Provide the (X, Y) coordinate of the cell's center where the given text is located.  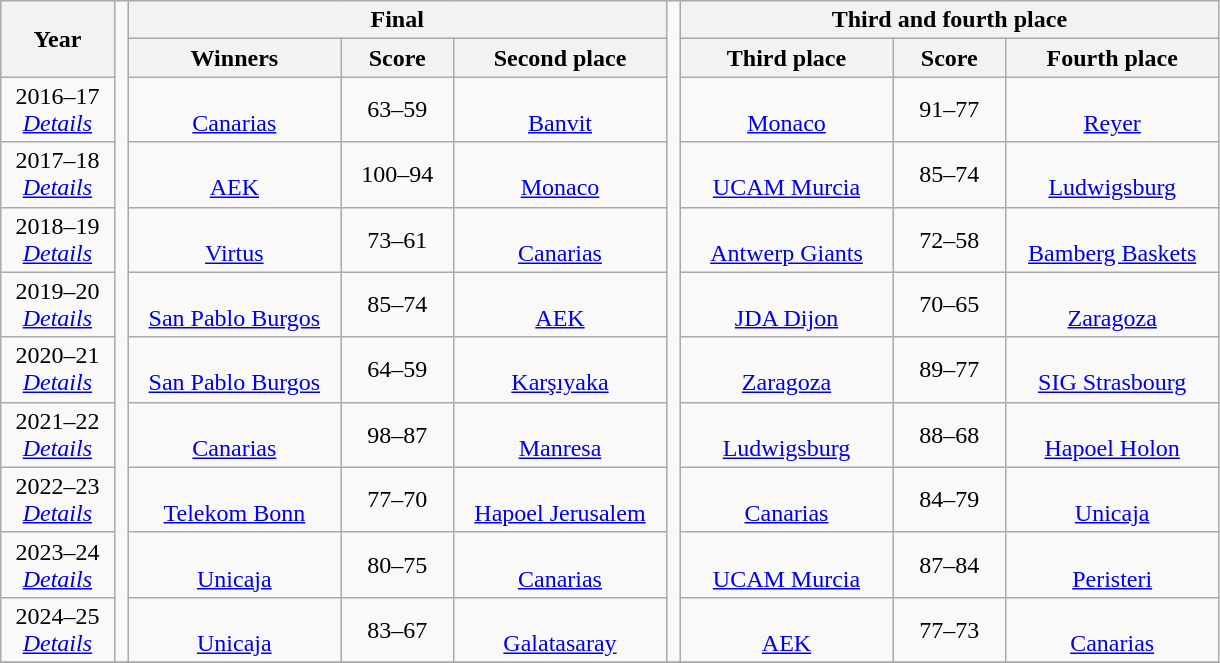
Final (397, 20)
63–59 (398, 110)
72–58 (950, 240)
Hapoel Holon (1112, 434)
Bamberg Baskets (1112, 240)
2018–19Details (58, 240)
JDA Dijon (786, 304)
89–77 (950, 370)
SIG Strasbourg (1112, 370)
70–65 (950, 304)
83–67 (398, 630)
2024–25Details (58, 630)
88–68 (950, 434)
2021–22Details (58, 434)
Second place (560, 58)
Third and fourth place (949, 20)
Antwerp Giants (786, 240)
Karşıyaka (560, 370)
2023–24Details (58, 564)
Galatasaray (560, 630)
73–61 (398, 240)
Hapoel Jerusalem (560, 500)
64–59 (398, 370)
77–70 (398, 500)
Winners (234, 58)
Fourth place (1112, 58)
Year (58, 39)
80–75 (398, 564)
2019–20Details (58, 304)
Manresa (560, 434)
98–87 (398, 434)
2020–21Details (58, 370)
77–73 (950, 630)
2016–17Details (58, 110)
2022–23Details (58, 500)
Peristeri (1112, 564)
Telekom Bonn (234, 500)
Reyer (1112, 110)
Third place (786, 58)
2017–18Details (58, 174)
91–77 (950, 110)
84–79 (950, 500)
Virtus (234, 240)
100–94 (398, 174)
87–84 (950, 564)
Banvit (560, 110)
